Pinpoint the cell where the given text exists, returning its (X, Y) midpoint coordinate. 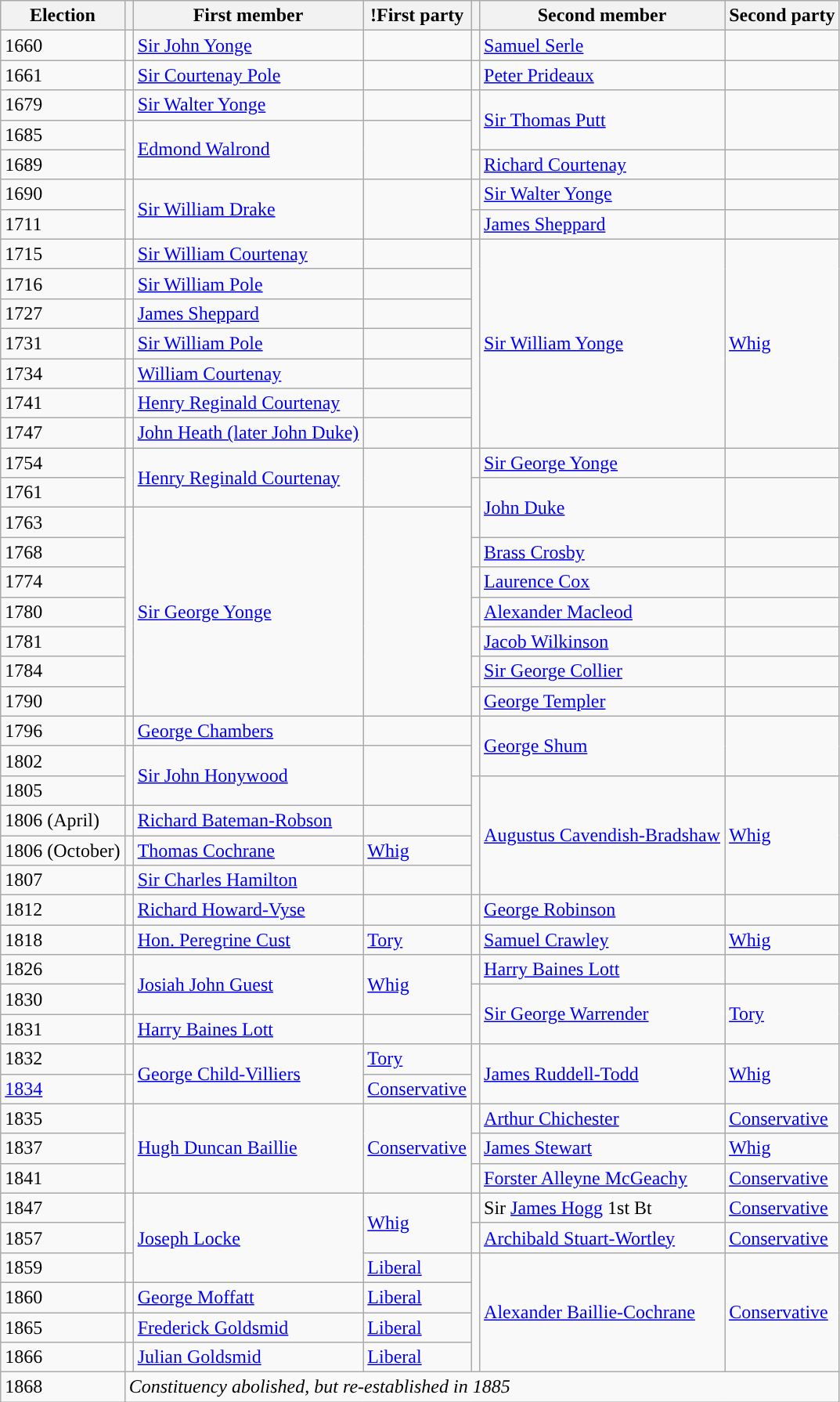
!First party (417, 16)
1835 (63, 1118)
1731 (63, 343)
Sir George Collier (603, 671)
1685 (63, 135)
1866 (63, 1357)
1689 (63, 164)
Constituency abolished, but re-established in 1885 (482, 1387)
Jacob Wilkinson (603, 641)
First member (248, 16)
Alexander Macleod (603, 612)
1857 (63, 1238)
George Templer (603, 701)
1741 (63, 403)
1830 (63, 999)
1865 (63, 1328)
1860 (63, 1297)
1679 (63, 105)
1727 (63, 313)
1715 (63, 254)
Frederick Goldsmid (248, 1328)
1802 (63, 761)
1859 (63, 1267)
Richard Courtenay (603, 164)
William Courtenay (248, 374)
1747 (63, 433)
Laurence Cox (603, 582)
1806 (October) (63, 850)
George Child-Villiers (248, 1074)
Sir John Yonge (248, 45)
1784 (63, 671)
1832 (63, 1059)
John Heath (later John Duke) (248, 433)
1781 (63, 641)
John Duke (603, 508)
Archibald Stuart-Wortley (603, 1238)
George Chambers (248, 731)
Thomas Cochrane (248, 850)
Richard Bateman-Robson (248, 820)
Josiah John Guest (248, 985)
1812 (63, 910)
1711 (63, 224)
Arthur Chichester (603, 1118)
Sir William Drake (248, 209)
1790 (63, 701)
Richard Howard-Vyse (248, 910)
1660 (63, 45)
Samuel Serle (603, 45)
1690 (63, 194)
Second member (603, 16)
1768 (63, 552)
1837 (63, 1148)
1831 (63, 1029)
1661 (63, 75)
Hon. Peregrine Cust (248, 940)
1716 (63, 284)
1763 (63, 522)
Sir Courtenay Pole (248, 75)
1761 (63, 493)
1806 (April) (63, 820)
1796 (63, 731)
Forster Alleyne McGeachy (603, 1178)
Brass Crosby (603, 552)
George Moffatt (248, 1297)
Sir George Warrender (603, 1014)
James Ruddell-Todd (603, 1074)
1826 (63, 970)
Joseph Locke (248, 1238)
George Shum (603, 746)
Sir William Courtenay (248, 254)
1847 (63, 1208)
1841 (63, 1178)
Sir James Hogg 1st Bt (603, 1208)
Sir Thomas Putt (603, 120)
Augustus Cavendish-Bradshaw (603, 835)
Second party (782, 16)
1818 (63, 940)
Alexander Baillie-Cochrane (603, 1312)
James Stewart (603, 1148)
Sir Charles Hamilton (248, 880)
1734 (63, 374)
1868 (63, 1387)
1805 (63, 790)
Julian Goldsmid (248, 1357)
Sir John Honywood (248, 775)
1780 (63, 612)
Samuel Crawley (603, 940)
George Robinson (603, 910)
Hugh Duncan Baillie (248, 1148)
1774 (63, 582)
Election (63, 16)
Sir William Yonge (603, 343)
1754 (63, 463)
1834 (63, 1089)
1807 (63, 880)
Peter Prideaux (603, 75)
Edmond Walrond (248, 150)
